Output the [X, Y] coordinate of the center of the cell containing the given text.  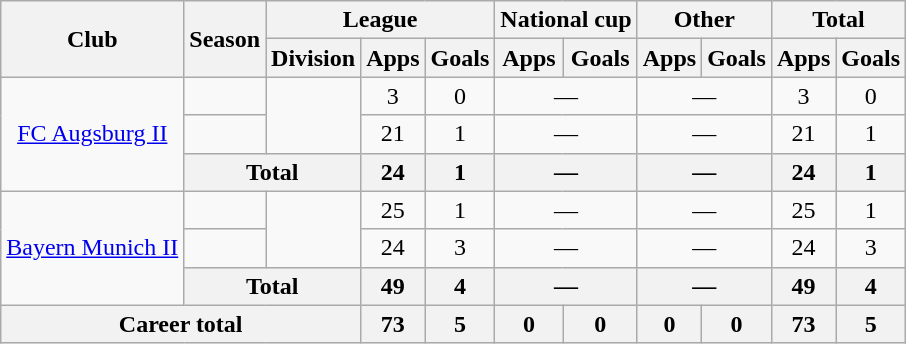
Other [704, 20]
Club [92, 39]
National cup [566, 20]
Season [225, 39]
Bayern Munich II [92, 248]
Career total [181, 324]
Division [314, 58]
FC Augsburg II [92, 134]
League [380, 20]
